Return [x, y] of the center of cell containing provided text 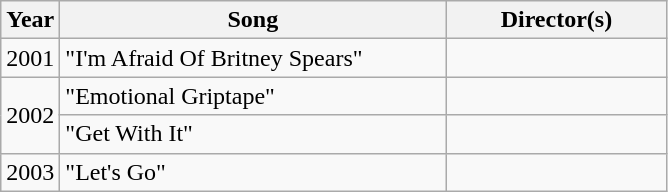
2001 [30, 58]
Year [30, 20]
"Let's Go" [253, 172]
Song [253, 20]
Director(s) [556, 20]
"Emotional Griptape" [253, 96]
2002 [30, 115]
"I'm Afraid Of Britney Spears" [253, 58]
2003 [30, 172]
"Get With It" [253, 134]
